Search for the cell housing the specified text and yield its [x, y] center coordinate. 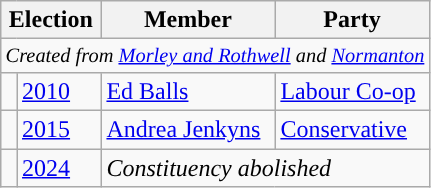
Created from Morley and Rothwell and Normanton [215, 56]
Labour Co-op [352, 91]
2010 [59, 91]
Andrea Jenkyns [188, 130]
Constituency abolished [265, 168]
Election [51, 20]
Conservative [352, 130]
2024 [59, 168]
Ed Balls [188, 91]
2015 [59, 130]
Party [352, 20]
Member [188, 20]
